Provide the [x, y] coordinate of the cell's center where the given text is located.  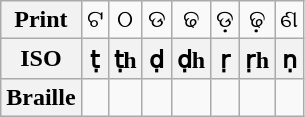
ḍ [156, 59]
ଡ଼ [226, 20]
ISO [41, 59]
ṛh [258, 59]
Braille [41, 97]
ḍh [190, 59]
ଢ଼ [258, 20]
ଟ [95, 20]
ଡ [156, 20]
Print [41, 20]
ଣ [290, 20]
ṭh [126, 59]
ṭ [95, 59]
ṛ [226, 59]
ṇ [290, 59]
ଠ [126, 20]
ଢ [190, 20]
